From the cell containing the given text, extract its center point as [X, Y] coordinate. 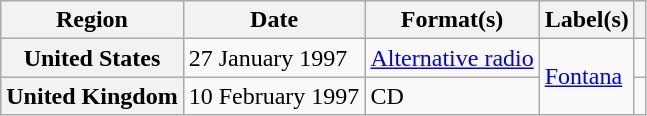
Date [274, 20]
10 February 1997 [274, 96]
United Kingdom [92, 96]
United States [92, 58]
Format(s) [452, 20]
Fontana [586, 77]
CD [452, 96]
Region [92, 20]
Label(s) [586, 20]
27 January 1997 [274, 58]
Alternative radio [452, 58]
